Find where the given text appears and provide that cell's center as (x, y) coordinate. 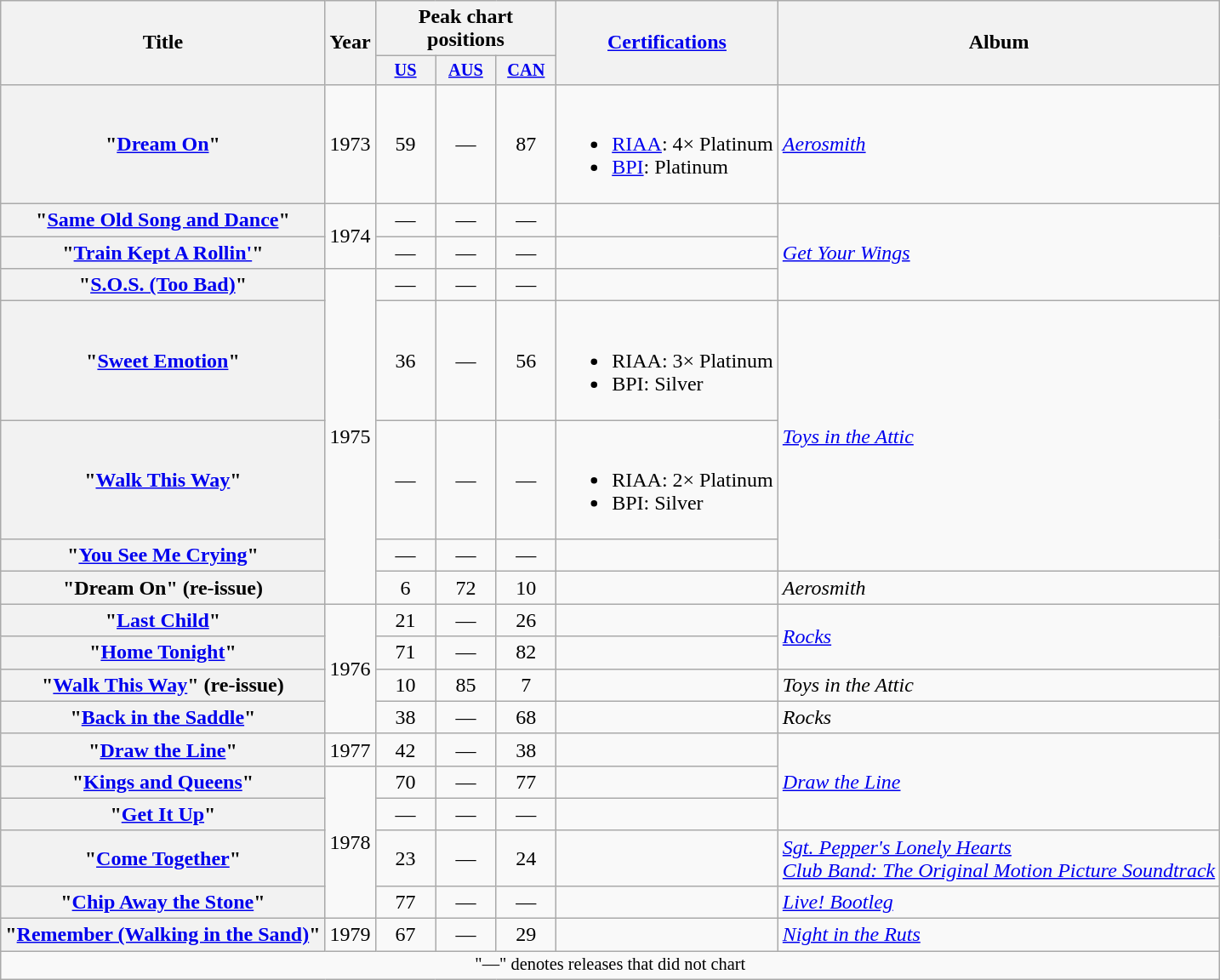
72 (466, 588)
Draw the Line (999, 782)
Get Your Wings (999, 253)
US (405, 71)
Album (999, 43)
21 (405, 620)
26 (526, 620)
1979 (351, 935)
"You See Me Crying" (163, 556)
"Sweet Emotion" (163, 361)
Night in the Ruts (999, 935)
RIAA: 3× PlatinumBPI: Silver (667, 361)
"Same Old Song and Dance" (163, 220)
"S.O.S. (Too Bad)" (163, 285)
23 (405, 857)
42 (405, 749)
RIAA: 4× PlatinumBPI: Platinum (667, 144)
1975 (351, 436)
"Last Child" (163, 620)
1976 (351, 669)
Peak chart positions (466, 29)
RIAA: 2× PlatinumBPI: Silver (667, 480)
1978 (351, 842)
Year (351, 43)
"Come Together" (163, 857)
AUS (466, 71)
"Get It Up" (163, 814)
"Kings and Queens" (163, 782)
"Walk This Way" (163, 480)
"Back in the Saddle" (163, 717)
7 (526, 685)
"Remember (Walking in the Sand)" (163, 935)
1973 (351, 144)
59 (405, 144)
Sgt. Pepper's Lonely HeartsClub Band: The Original Motion Picture Soundtrack (999, 857)
6 (405, 588)
"Home Tonight" (163, 652)
82 (526, 652)
70 (405, 782)
Title (163, 43)
"Chip Away the Stone" (163, 902)
"Train Kept A Rollin'" (163, 253)
CAN (526, 71)
"Walk This Way" (re-issue) (163, 685)
"Dream On" (re-issue) (163, 588)
"—" denotes releases that did not chart (611, 966)
1977 (351, 749)
71 (405, 652)
1974 (351, 236)
Live! Bootleg (999, 902)
85 (466, 685)
Certifications (667, 43)
36 (405, 361)
29 (526, 935)
67 (405, 935)
87 (526, 144)
"Dream On" (163, 144)
56 (526, 361)
"Draw the Line" (163, 749)
24 (526, 857)
68 (526, 717)
